Scan for the cell matching the given text and deliver its [x, y] coordinate at center. 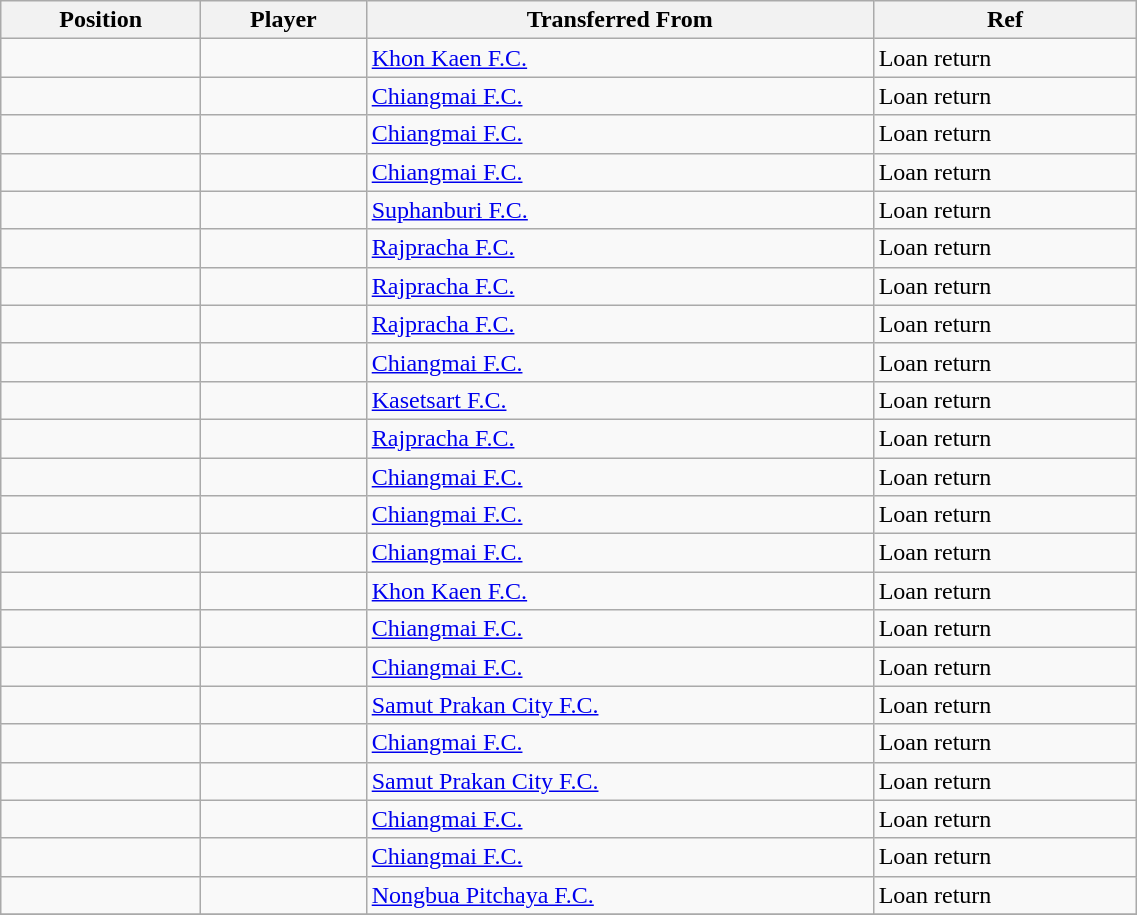
Suphanburi F.C. [620, 210]
Player [284, 20]
Nongbua Pitchaya F.C. [620, 895]
Transferred From [620, 20]
Ref [1005, 20]
Kasetsart F.C. [620, 400]
Position [101, 20]
